From the cell containing the given text, extract its center point as (X, Y) coordinate. 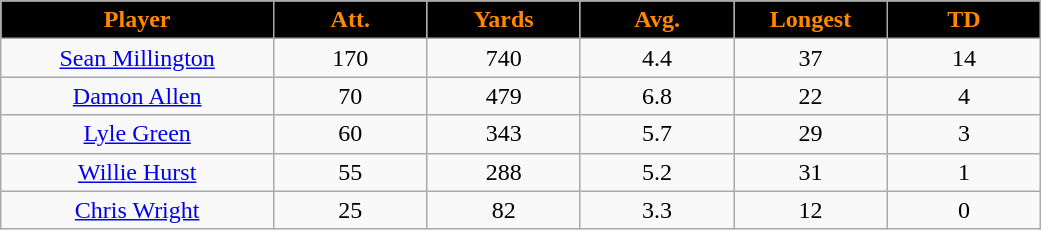
3.3 (656, 210)
31 (810, 172)
55 (350, 172)
288 (504, 172)
343 (504, 134)
4.4 (656, 58)
Chris Wright (138, 210)
4 (964, 96)
6.8 (656, 96)
Att. (350, 20)
Avg. (656, 20)
5.7 (656, 134)
0 (964, 210)
Sean Millington (138, 58)
25 (350, 210)
5.2 (656, 172)
170 (350, 58)
29 (810, 134)
60 (350, 134)
70 (350, 96)
Yards (504, 20)
1 (964, 172)
Longest (810, 20)
Player (138, 20)
479 (504, 96)
Damon Allen (138, 96)
TD (964, 20)
22 (810, 96)
740 (504, 58)
12 (810, 210)
37 (810, 58)
14 (964, 58)
Lyle Green (138, 134)
82 (504, 210)
Willie Hurst (138, 172)
3 (964, 134)
